Extract the [X, Y] coordinate from the center of the cell holding the provided text.  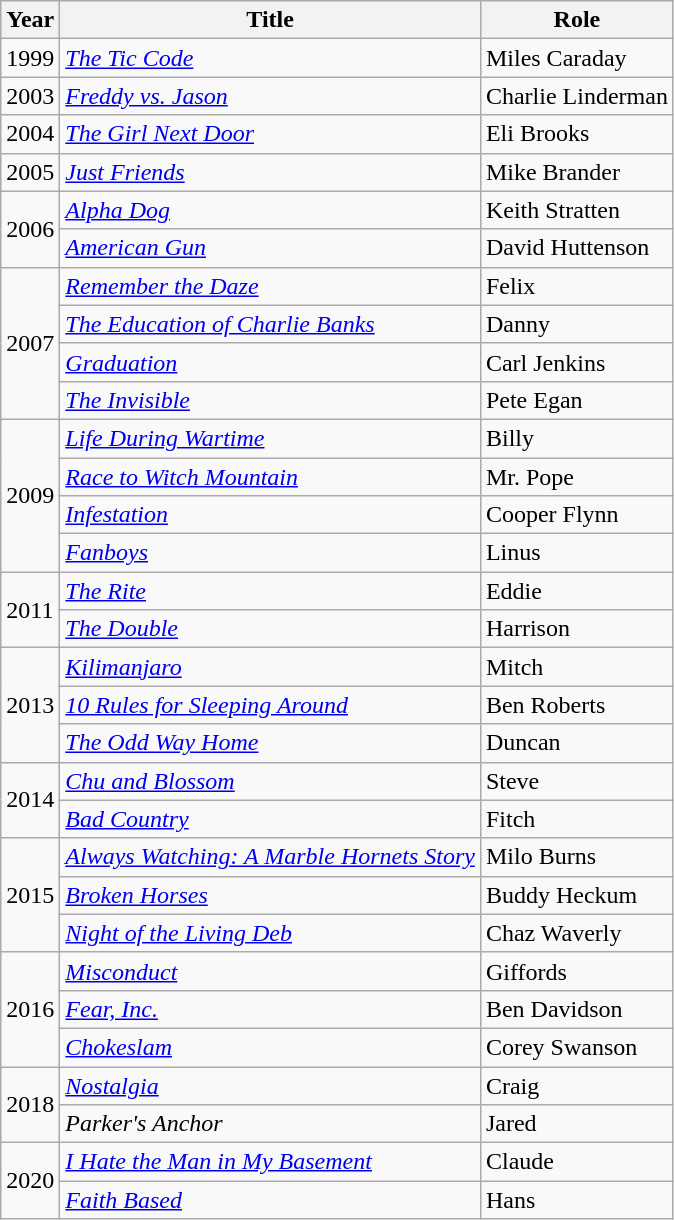
The Education of Charlie Banks [270, 324]
Always Watching: A Marble Hornets Story [270, 857]
Just Friends [270, 172]
Role [576, 20]
Miles Caraday [576, 58]
1999 [30, 58]
Fitch [576, 819]
Cooper Flynn [576, 515]
Parker's Anchor [270, 1124]
Jared [576, 1124]
2006 [30, 229]
2018 [30, 1104]
Billy [576, 438]
Fanboys [270, 553]
American Gun [270, 248]
Eli Brooks [576, 134]
2014 [30, 800]
Chaz Waverly [576, 933]
Freddy vs. Jason [270, 96]
2009 [30, 495]
Craig [576, 1085]
Mike Brander [576, 172]
Night of the Living Deb [270, 933]
Graduation [270, 362]
Alpha Dog [270, 210]
Claude [576, 1162]
2007 [30, 343]
The Girl Next Door [270, 134]
Duncan [576, 743]
Giffords [576, 971]
Corey Swanson [576, 1047]
Hans [576, 1200]
Eddie [576, 591]
10 Rules for Sleeping Around [270, 705]
2011 [30, 610]
Fear, Inc. [270, 1009]
The Rite [270, 591]
David Huttenson [576, 248]
Kilimanjaro [270, 667]
2004 [30, 134]
2013 [30, 705]
Felix [576, 286]
Harrison [576, 629]
Title [270, 20]
Infestation [270, 515]
Charlie Linderman [576, 96]
2015 [30, 895]
Life During Wartime [270, 438]
The Odd Way Home [270, 743]
Ben Davidson [576, 1009]
Race to Witch Mountain [270, 477]
Buddy Heckum [576, 895]
Chu and Blossom [270, 781]
Chokeslam [270, 1047]
2005 [30, 172]
Misconduct [270, 971]
Mr. Pope [576, 477]
2003 [30, 96]
Mitch [576, 667]
Linus [576, 553]
Steve [576, 781]
Nostalgia [270, 1085]
Year [30, 20]
Broken Horses [270, 895]
Danny [576, 324]
Faith Based [270, 1200]
I Hate the Man in My Basement [270, 1162]
Carl Jenkins [576, 362]
Bad Country [270, 819]
2016 [30, 1009]
Ben Roberts [576, 705]
Pete Egan [576, 400]
The Tic Code [270, 58]
The Invisible [270, 400]
2020 [30, 1181]
Remember the Daze [270, 286]
Milo Burns [576, 857]
Keith Stratten [576, 210]
The Double [270, 629]
